Return the (X, Y) coordinate for the center point of the cell that contains the specified text.  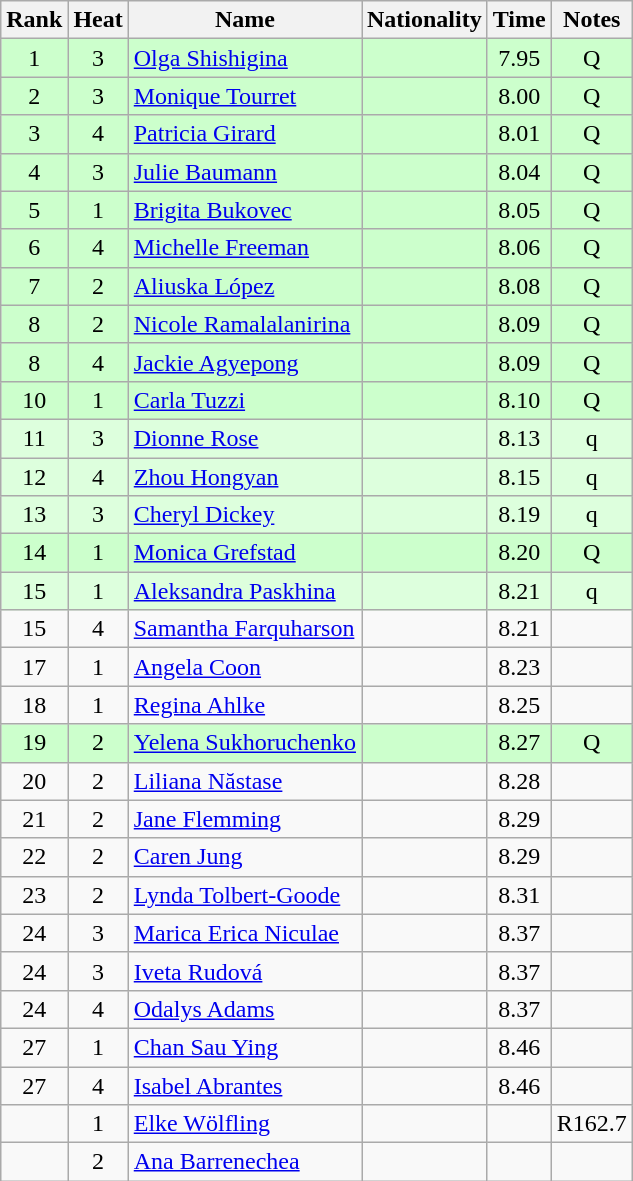
Marica Erica Niculae (244, 933)
Carla Tuzzi (244, 400)
Olga Shishigina (244, 58)
6 (34, 248)
8.31 (519, 895)
Monique Tourret (244, 96)
8.04 (519, 172)
Cheryl Dickey (244, 515)
Iveta Rudová (244, 971)
Ana Barrenechea (244, 1162)
Dionne Rose (244, 438)
8.01 (519, 134)
Samantha Farquharson (244, 629)
Nicole Ramalalanirina (244, 324)
8.00 (519, 96)
8.13 (519, 438)
8.28 (519, 781)
R162.7 (592, 1124)
Aleksandra Paskhina (244, 591)
Rank (34, 20)
21 (34, 819)
Time (519, 20)
17 (34, 667)
Heat (98, 20)
Michelle Freeman (244, 248)
13 (34, 515)
8.27 (519, 743)
Caren Jung (244, 857)
11 (34, 438)
Zhou Hongyan (244, 477)
Nationality (425, 20)
7 (34, 286)
Patricia Girard (244, 134)
8.19 (519, 515)
Lynda Tolbert-Goode (244, 895)
8.06 (519, 248)
Regina Ahlke (244, 705)
8.15 (519, 477)
Aliuska López (244, 286)
Jane Flemming (244, 819)
10 (34, 400)
Notes (592, 20)
Odalys Adams (244, 1009)
Julie Baumann (244, 172)
Angela Coon (244, 667)
Brigita Bukovec (244, 210)
23 (34, 895)
14 (34, 553)
Name (244, 20)
8.05 (519, 210)
8.20 (519, 553)
Monica Grefstad (244, 553)
8.23 (519, 667)
5 (34, 210)
Isabel Abrantes (244, 1085)
Jackie Agyepong (244, 362)
22 (34, 857)
Liliana Năstase (244, 781)
Yelena Sukhoruchenko (244, 743)
12 (34, 477)
20 (34, 781)
8.08 (519, 286)
Elke Wölfling (244, 1124)
8.25 (519, 705)
7.95 (519, 58)
8.10 (519, 400)
18 (34, 705)
Chan Sau Ying (244, 1047)
19 (34, 743)
